Locate the cell with the specified text and output its [x, y] center coordinate. 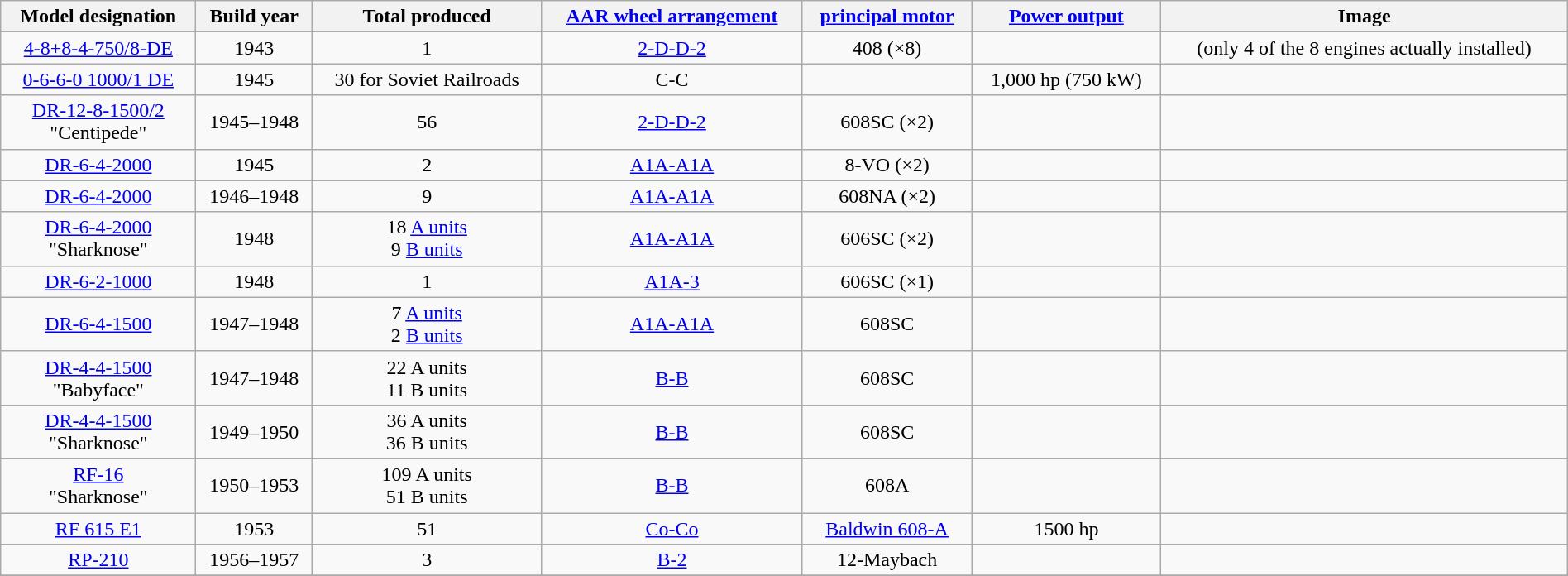
606SC (×1) [887, 281]
18 A units9 B units [427, 238]
1943 [255, 48]
1949–1950 [255, 432]
A1A-3 [672, 281]
3 [427, 560]
DR-12-8-1500/2"Centipede" [98, 122]
1950–1953 [255, 485]
608NA (×2) [887, 196]
DR-6-4-1500 [98, 324]
8-VO (×2) [887, 165]
DR-4-4-1500"Babyface" [98, 377]
AAR wheel arrangement [672, 17]
608SC (×2) [887, 122]
DR-4-4-1500"Sharknose" [98, 432]
30 for Soviet Railroads [427, 79]
0-6-6-0 1000/1 DE [98, 79]
9 [427, 196]
RP-210 [98, 560]
C-C [672, 79]
Co-Co [672, 529]
36 A units36 B units [427, 432]
principal motor [887, 17]
4-8+8-4-750/8-DE [98, 48]
Total produced [427, 17]
(only 4 of the 8 engines actually installed) [1365, 48]
RF 615 E1 [98, 529]
Power output [1067, 17]
Build year [255, 17]
608A [887, 485]
DR-6-4-2000"Sharknose" [98, 238]
Baldwin 608-A [887, 529]
1945–1948 [255, 122]
Model designation [98, 17]
DR-6-2-1000 [98, 281]
1956–1957 [255, 560]
7 A units2 B units [427, 324]
606SC (×2) [887, 238]
109 A units51 B units [427, 485]
51 [427, 529]
RF-16"Sharknose" [98, 485]
56 [427, 122]
1946–1948 [255, 196]
2 [427, 165]
Image [1365, 17]
1500 hp [1067, 529]
408 (×8) [887, 48]
22 A units11 B units [427, 377]
B-2 [672, 560]
1953 [255, 529]
12-Maybach [887, 560]
1,000 hp (750 kW) [1067, 79]
